Provide the [x, y] coordinate of the cell's center where the given text is located.  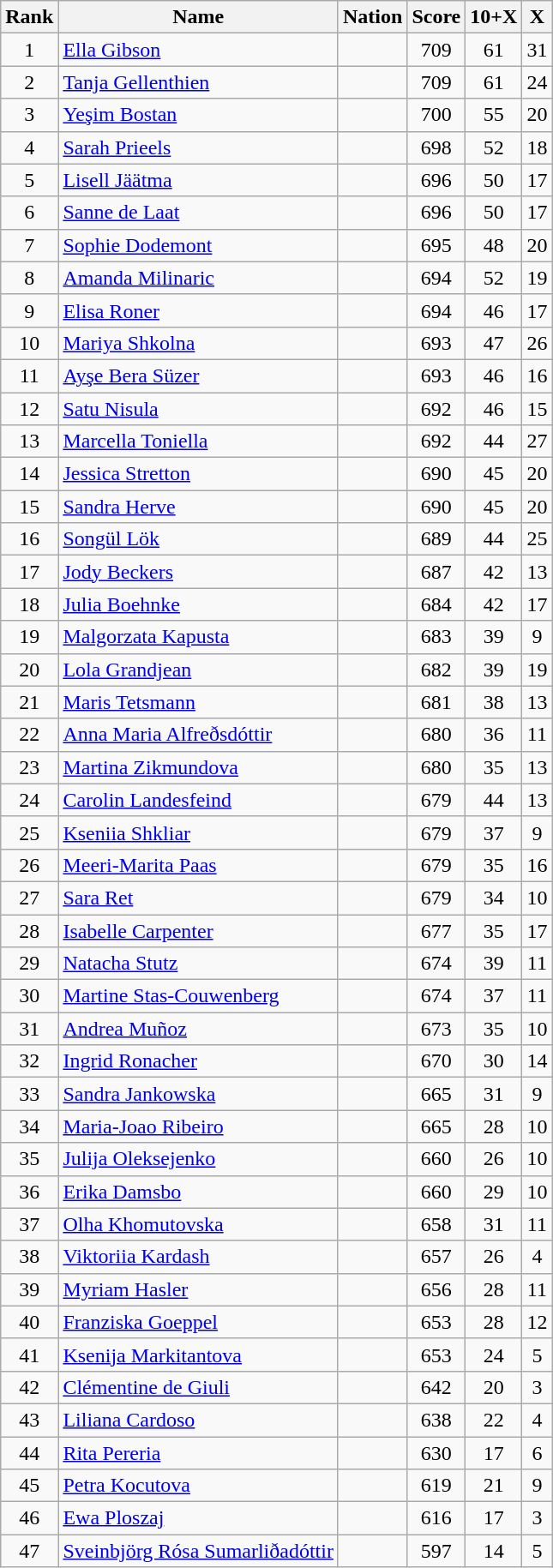
Ksenija Markitantova [199, 1355]
Erika Damsbo [199, 1192]
48 [494, 245]
689 [436, 539]
7 [29, 245]
656 [436, 1289]
Myriam Hasler [199, 1289]
Sandra Herve [199, 507]
Ingrid Ronacher [199, 1061]
700 [436, 115]
Lisell Jäätma [199, 180]
673 [436, 1029]
657 [436, 1257]
Sveinbjörg Rósa Sumarliðadóttir [199, 1551]
677 [436, 930]
Nation [372, 17]
33 [29, 1094]
Jody Beckers [199, 572]
Malgorzata Kapusta [199, 637]
Sophie Dodemont [199, 245]
Sara Ret [199, 898]
619 [436, 1486]
Amanda Milinaric [199, 278]
Rank [29, 17]
670 [436, 1061]
Score [436, 17]
Meeri-Marita Paas [199, 865]
Elisa Roner [199, 310]
Name [199, 17]
32 [29, 1061]
630 [436, 1453]
616 [436, 1518]
2 [29, 82]
Sarah Prieels [199, 147]
Ella Gibson [199, 50]
Martina Zikmundova [199, 767]
Rita Pereria [199, 1453]
687 [436, 572]
Viktoriia Kardash [199, 1257]
658 [436, 1224]
Mariya Shkolna [199, 343]
684 [436, 604]
Tanja Gellenthien [199, 82]
Lola Grandjean [199, 670]
Andrea Muñoz [199, 1029]
Carolin Landesfeind [199, 800]
Clémentine de Giuli [199, 1387]
Maria-Joao Ribeiro [199, 1126]
40 [29, 1322]
682 [436, 670]
642 [436, 1387]
10+X [494, 17]
Julia Boehnke [199, 604]
Liliana Cardoso [199, 1420]
8 [29, 278]
Satu Nisula [199, 409]
Sandra Jankowska [199, 1094]
Jessica Stretton [199, 474]
698 [436, 147]
Sanne de Laat [199, 213]
1 [29, 50]
Marcella Toniella [199, 442]
695 [436, 245]
Natacha Stutz [199, 964]
Kseniia Shkliar [199, 832]
43 [29, 1420]
Julija Oleksejenko [199, 1159]
Songül Lök [199, 539]
X [537, 17]
638 [436, 1420]
Petra Kocutova [199, 1486]
Anna Maria Alfreðsdóttir [199, 735]
Yeşim Bostan [199, 115]
Ayşe Bera Süzer [199, 375]
Isabelle Carpenter [199, 930]
Ewa Ploszaj [199, 1518]
Martine Stas-Couwenberg [199, 996]
681 [436, 702]
597 [436, 1551]
Franziska Goeppel [199, 1322]
41 [29, 1355]
55 [494, 115]
Maris Tetsmann [199, 702]
23 [29, 767]
Olha Khomutovska [199, 1224]
683 [436, 637]
